Capture the cell that displays the provided text and extract its (x, y) central coordinate. 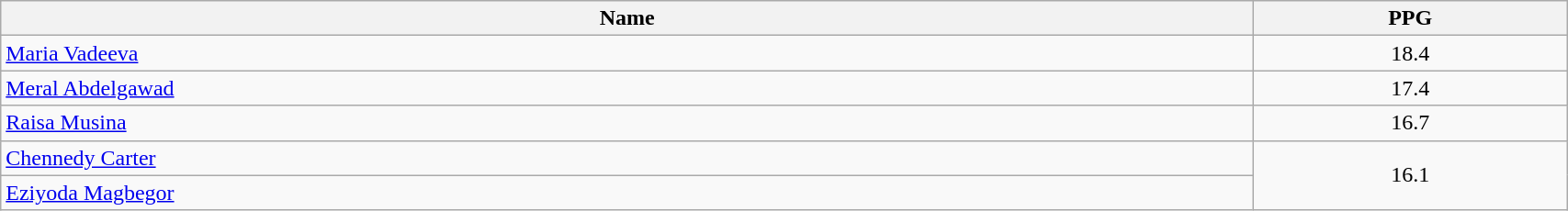
Maria Vadeeva (627, 53)
16.1 (1411, 175)
Meral Abdelgawad (627, 88)
17.4 (1411, 88)
Chennedy Carter (627, 158)
Name (627, 18)
Eziyoda Magbegor (627, 193)
16.7 (1411, 123)
18.4 (1411, 53)
Raisa Musina (627, 123)
PPG (1411, 18)
